Return [x, y] of the center of cell containing provided text 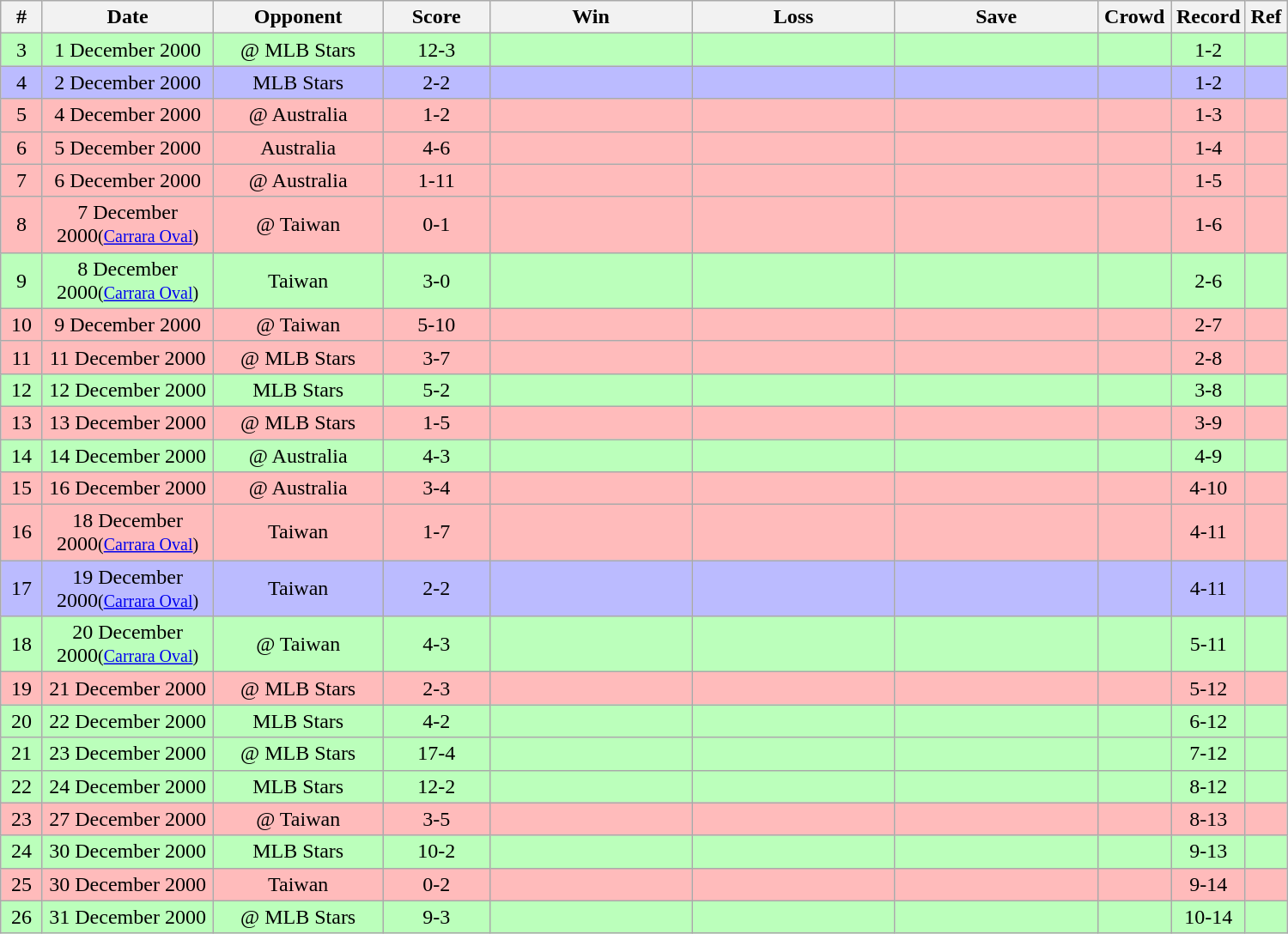
2-8 [1208, 357]
3-4 [436, 488]
10-2 [436, 852]
11 December 2000 [127, 357]
4-10 [1208, 488]
26 [22, 917]
24 [22, 852]
6 [22, 148]
27 December 2000 [127, 819]
1-6 [1208, 225]
7-12 [1208, 754]
Date [127, 17]
19 December 2000(Carrara Oval) [127, 589]
12 December 2000 [127, 390]
5-11 [1208, 644]
0-1 [436, 225]
Score [436, 17]
1-3 [1208, 115]
16 [22, 532]
12-2 [436, 786]
2-7 [1208, 324]
17 [22, 589]
3-9 [1208, 422]
9 [22, 280]
12 [22, 390]
12-3 [436, 50]
Opponent [299, 17]
9-13 [1208, 852]
5-2 [436, 390]
14 December 2000 [127, 456]
Save [996, 17]
18 December 2000(Carrara Oval) [127, 532]
4-2 [436, 721]
1-4 [1208, 148]
6-12 [1208, 721]
1 December 2000 [127, 50]
22 December 2000 [127, 721]
8 December 2000(Carrara Oval) [127, 280]
4-9 [1208, 456]
13 [22, 422]
2-3 [436, 688]
13 December 2000 [127, 422]
Loss [793, 17]
7 [22, 180]
21 [22, 754]
6 December 2000 [127, 180]
16 December 2000 [127, 488]
4 [22, 82]
3-7 [436, 357]
20 [22, 721]
17-4 [436, 754]
22 [22, 786]
3-5 [436, 819]
Record [1208, 17]
18 [22, 644]
3-8 [1208, 390]
15 [22, 488]
25 [22, 884]
10 [22, 324]
10-14 [1208, 917]
3-0 [436, 280]
5-10 [436, 324]
1-11 [436, 180]
Australia [299, 148]
20 December 2000(Carrara Oval) [127, 644]
11 [22, 357]
4-6 [436, 148]
23 December 2000 [127, 754]
9 December 2000 [127, 324]
5-12 [1208, 688]
9-14 [1208, 884]
# [22, 17]
8 [22, 225]
24 December 2000 [127, 786]
21 December 2000 [127, 688]
2 December 2000 [127, 82]
5 [22, 115]
Ref [1266, 17]
9-3 [436, 917]
1-7 [436, 532]
14 [22, 456]
31 December 2000 [127, 917]
7 December 2000(Carrara Oval) [127, 225]
5 December 2000 [127, 148]
19 [22, 688]
8-13 [1208, 819]
Win [591, 17]
2-6 [1208, 280]
Crowd [1134, 17]
23 [22, 819]
4 December 2000 [127, 115]
3 [22, 50]
8-12 [1208, 786]
0-2 [436, 884]
